Search for the cell housing the specified text and yield its [X, Y] center coordinate. 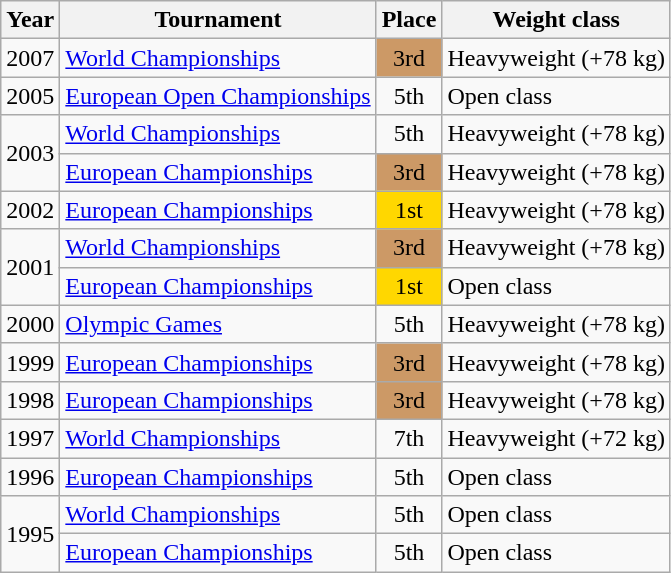
Tournament [218, 20]
Heavyweight (+72 kg) [556, 438]
2002 [30, 210]
Year [30, 20]
2001 [30, 267]
Place [409, 20]
European Open Championships [218, 96]
1996 [30, 477]
2003 [30, 153]
2000 [30, 324]
1998 [30, 400]
Olympic Games [218, 324]
1999 [30, 362]
Weight class [556, 20]
2005 [30, 96]
1997 [30, 438]
7th [409, 438]
2007 [30, 58]
1995 [30, 534]
